Determine the [x, y] coordinate at the center of the cell enclosing the given text.  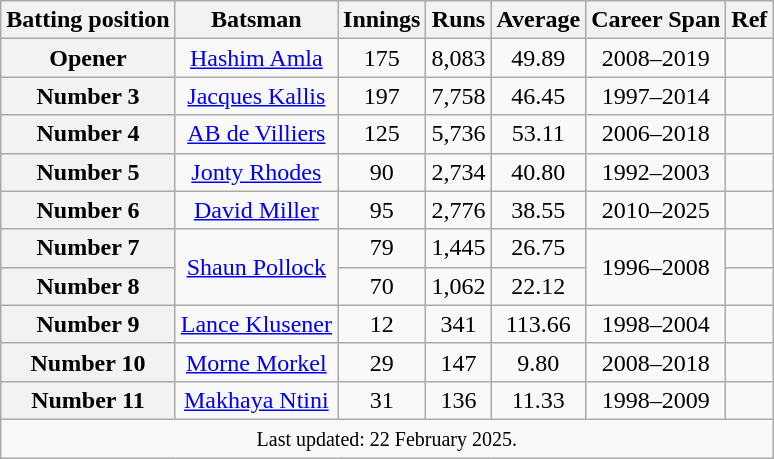
29 [382, 362]
147 [458, 362]
31 [382, 400]
11.33 [538, 400]
Lance Klusener [256, 324]
70 [382, 286]
Career Span [656, 20]
1996–2008 [656, 267]
Number 8 [88, 286]
1998–2004 [656, 324]
Runs [458, 20]
Hashim Amla [256, 58]
341 [458, 324]
Number 11 [88, 400]
2008–2018 [656, 362]
1997–2014 [656, 96]
Number 5 [88, 172]
7,758 [458, 96]
12 [382, 324]
95 [382, 210]
125 [382, 134]
Number 4 [88, 134]
8,083 [458, 58]
Number 6 [88, 210]
2006–2018 [656, 134]
22.12 [538, 286]
Ref [750, 20]
Last updated: 22 February 2025. [387, 438]
AB de Villiers [256, 134]
Makhaya Ntini [256, 400]
38.55 [538, 210]
David Miller [256, 210]
Innings [382, 20]
40.80 [538, 172]
5,736 [458, 134]
136 [458, 400]
Opener [88, 58]
1,445 [458, 248]
Number 3 [88, 96]
49.89 [538, 58]
175 [382, 58]
113.66 [538, 324]
53.11 [538, 134]
Jonty Rhodes [256, 172]
9.80 [538, 362]
2010–2025 [656, 210]
197 [382, 96]
Shaun Pollock [256, 267]
79 [382, 248]
26.75 [538, 248]
Batting position [88, 20]
Average [538, 20]
Number 10 [88, 362]
2,776 [458, 210]
46.45 [538, 96]
2,734 [458, 172]
90 [382, 172]
1998–2009 [656, 400]
2008–2019 [656, 58]
1992–2003 [656, 172]
Batsman [256, 20]
Number 9 [88, 324]
1,062 [458, 286]
Jacques Kallis [256, 96]
Morne Morkel [256, 362]
Number 7 [88, 248]
